For the text-containing cell, return its midpoint in (X, Y) coordinate format. 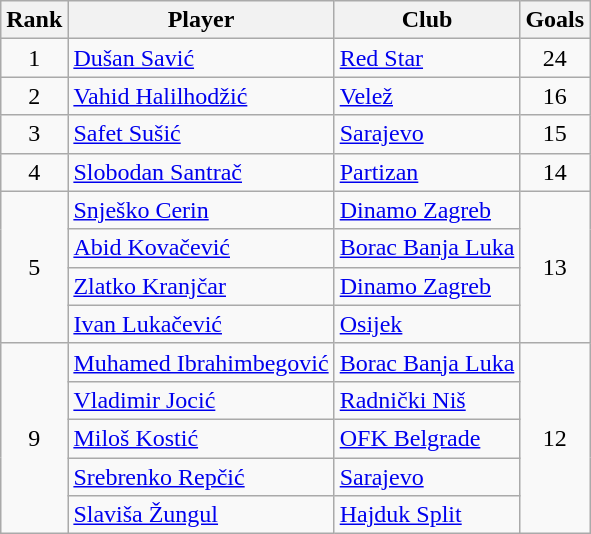
Ivan Lukačević (201, 324)
Partizan (427, 172)
Osijek (427, 324)
16 (555, 96)
12 (555, 438)
5 (34, 267)
14 (555, 172)
Srebrenko Repčić (201, 477)
15 (555, 134)
9 (34, 438)
Red Star (427, 58)
Vladimir Jocić (201, 400)
Radnički Niš (427, 400)
Safet Sušić (201, 134)
4 (34, 172)
Zlatko Kranjčar (201, 286)
24 (555, 58)
Slobodan Santrač (201, 172)
OFK Belgrade (427, 438)
2 (34, 96)
Player (201, 20)
Abid Kovačević (201, 248)
Velež (427, 96)
13 (555, 267)
3 (34, 134)
Snješko Cerin (201, 210)
Dušan Savić (201, 58)
Rank (34, 20)
Miloš Kostić (201, 438)
Slaviša Žungul (201, 515)
Club (427, 20)
1 (34, 58)
Hajduk Split (427, 515)
Muhamed Ibrahimbegović (201, 362)
Goals (555, 20)
Vahid Halilhodžić (201, 96)
